Identify which cell holds the provided text, then report its (X, Y) central coordinate. 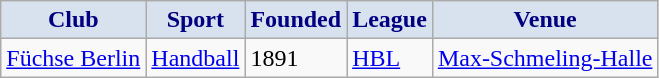
League (390, 20)
Founded (296, 20)
Handball (196, 58)
Sport (196, 20)
1891 (296, 58)
HBL (390, 58)
Max-Schmeling-Halle (545, 58)
Füchse Berlin (74, 58)
Club (74, 20)
Venue (545, 20)
